From the cell containing the given text, extract its center point as [X, Y] coordinate. 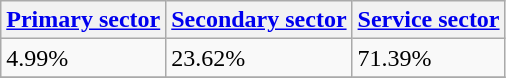
71.39% [428, 58]
Service sector [428, 20]
Primary sector [84, 20]
Secondary sector [259, 20]
4.99% [84, 58]
23.62% [259, 58]
